Extract the (X, Y) coordinate from the center of the cell holding the provided text.  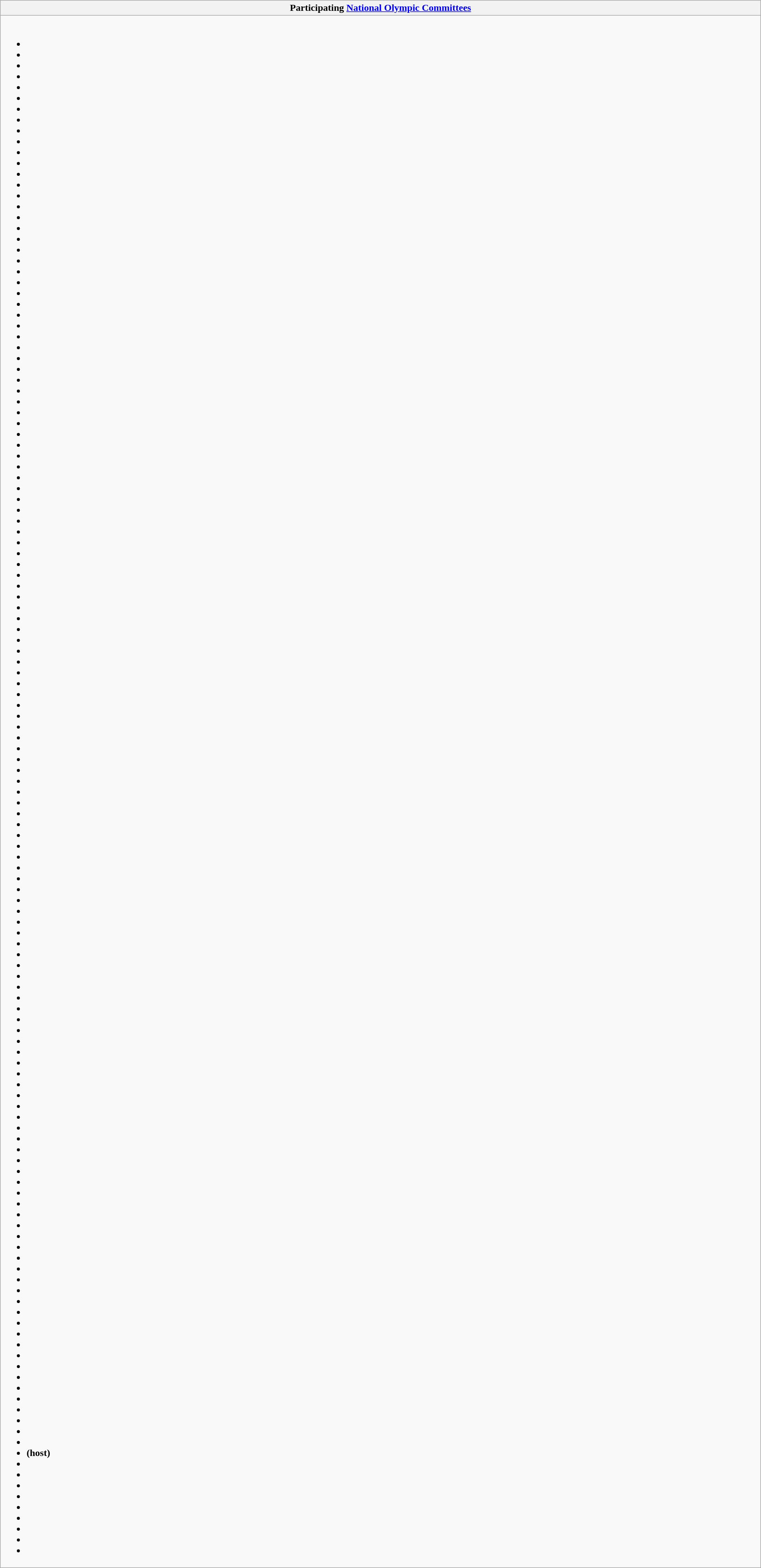
Participating National Olympic Committees (380, 8)
(host) (380, 792)
